Scan for the cell matching the given text and deliver its [x, y] coordinate at center. 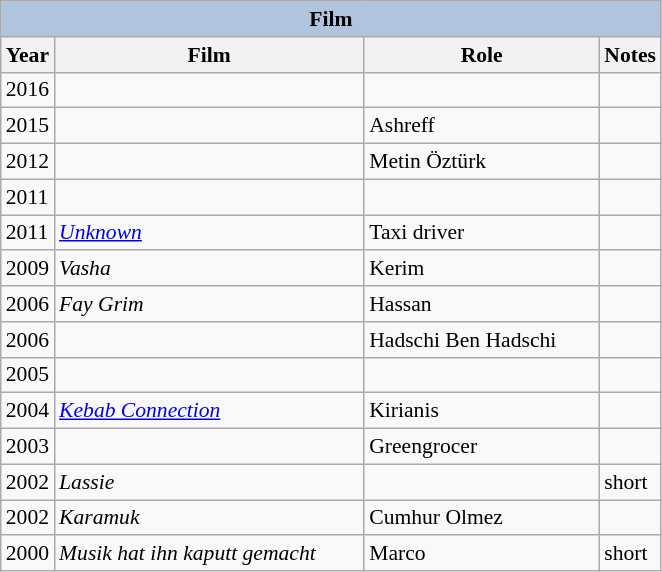
Hadschi Ben Hadschi [482, 340]
Unknown [209, 233]
Kerim [482, 269]
2016 [28, 90]
2012 [28, 162]
2009 [28, 269]
Role [482, 55]
Notes [630, 55]
2000 [28, 554]
Year [28, 55]
Metin Öztürk [482, 162]
2004 [28, 411]
Taxi driver [482, 233]
2005 [28, 375]
Vasha [209, 269]
Karamuk [209, 518]
Kirianis [482, 411]
Fay Grim [209, 304]
Lassie [209, 482]
Ashreff [482, 126]
Marco [482, 554]
2003 [28, 447]
2015 [28, 126]
Musik hat ihn kaputt gemacht [209, 554]
Greengrocer [482, 447]
Cumhur Olmez [482, 518]
Kebab Connection [209, 411]
Hassan [482, 304]
